Identify which cell holds the provided text, then report its [X, Y] central coordinate. 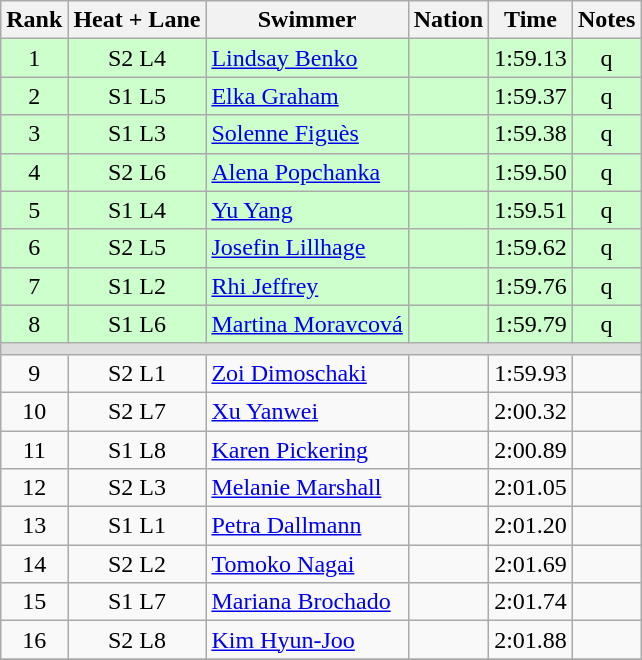
S1 L6 [137, 324]
2:00.89 [531, 449]
S2 L7 [137, 411]
Mariana Brochado [307, 602]
1:59.38 [531, 134]
Melanie Marshall [307, 488]
Swimmer [307, 20]
1:59.62 [531, 248]
9 [34, 373]
S1 L3 [137, 134]
1:59.93 [531, 373]
Elka Graham [307, 96]
8 [34, 324]
Lindsay Benko [307, 58]
Martina Moravcová [307, 324]
1:59.37 [531, 96]
2 [34, 96]
2:01.05 [531, 488]
Kim Hyun-Joo [307, 640]
Karen Pickering [307, 449]
S1 L2 [137, 286]
S1 L1 [137, 526]
10 [34, 411]
2:01.74 [531, 602]
Heat + Lane [137, 20]
Time [531, 20]
2:01.69 [531, 564]
1:59.79 [531, 324]
S1 L4 [137, 210]
S2 L6 [137, 172]
14 [34, 564]
Rhi Jeffrey [307, 286]
Tomoko Nagai [307, 564]
Solenne Figuès [307, 134]
5 [34, 210]
S2 L8 [137, 640]
Josefin Lillhage [307, 248]
13 [34, 526]
1 [34, 58]
2:01.20 [531, 526]
S2 L2 [137, 564]
S2 L1 [137, 373]
Yu Yang [307, 210]
1:59.51 [531, 210]
Zoi Dimoschaki [307, 373]
4 [34, 172]
11 [34, 449]
3 [34, 134]
6 [34, 248]
12 [34, 488]
1:59.13 [531, 58]
S2 L5 [137, 248]
7 [34, 286]
1:59.50 [531, 172]
Xu Yanwei [307, 411]
15 [34, 602]
Nation [448, 20]
S2 L4 [137, 58]
2:01.88 [531, 640]
S1 L5 [137, 96]
Petra Dallmann [307, 526]
16 [34, 640]
Notes [606, 20]
Rank [34, 20]
S1 L8 [137, 449]
S2 L3 [137, 488]
1:59.76 [531, 286]
Alena Popchanka [307, 172]
S1 L7 [137, 602]
2:00.32 [531, 411]
